For the text-containing cell, return its midpoint in [x, y] coordinate format. 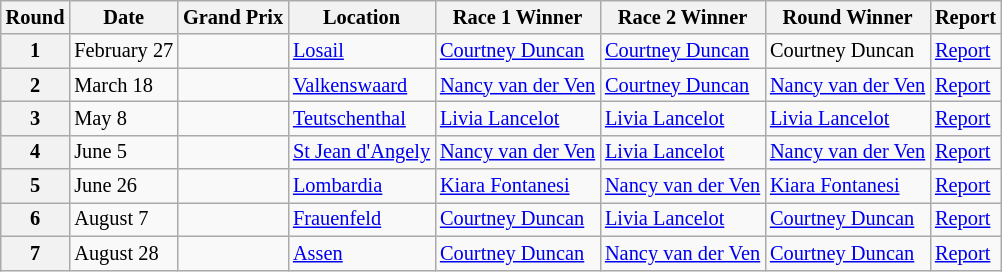
Losail [362, 51]
June 26 [124, 186]
Valkenswaard [362, 85]
August 7 [124, 219]
Race 1 Winner [518, 17]
Location [362, 17]
Assen [362, 253]
Race 2 Winner [682, 17]
March 18 [124, 85]
3 [36, 118]
1 [36, 51]
2 [36, 85]
Grand Prix [233, 17]
St Jean d'Angely [362, 152]
Frauenfeld [362, 219]
4 [36, 152]
7 [36, 253]
6 [36, 219]
Round [36, 17]
Date [124, 17]
Teutschenthal [362, 118]
May 8 [124, 118]
June 5 [124, 152]
February 27 [124, 51]
5 [36, 186]
Round Winner [848, 17]
Lombardia [362, 186]
August 28 [124, 253]
